From the cell containing the given text, extract its center point as (x, y) coordinate. 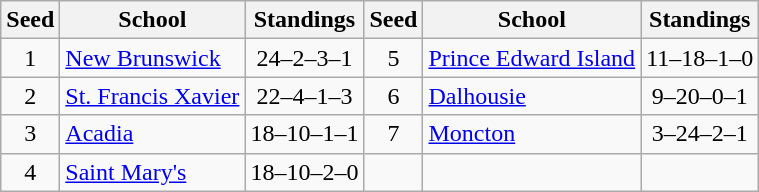
5 (394, 58)
Prince Edward Island (532, 58)
3 (30, 134)
24–2–3–1 (304, 58)
Acadia (152, 134)
3–24–2–1 (700, 134)
Saint Mary's (152, 172)
1 (30, 58)
18–10–1–1 (304, 134)
New Brunswick (152, 58)
Dalhousie (532, 96)
22–4–1–3 (304, 96)
11–18–1–0 (700, 58)
18–10–2–0 (304, 172)
2 (30, 96)
7 (394, 134)
9–20–0–1 (700, 96)
4 (30, 172)
St. Francis Xavier (152, 96)
6 (394, 96)
Moncton (532, 134)
